Locate the cell with the specified text and output its [X, Y] center coordinate. 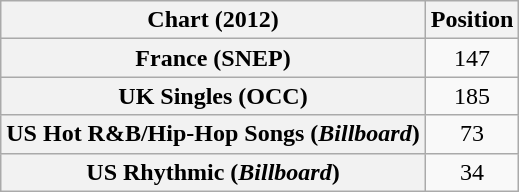
US Rhythmic (Billboard) [213, 172]
UK Singles (OCC) [213, 96]
147 [472, 58]
Chart (2012) [213, 20]
185 [472, 96]
34 [472, 172]
Position [472, 20]
France (SNEP) [213, 58]
73 [472, 134]
US Hot R&B/Hip-Hop Songs (Billboard) [213, 134]
